Provide the [X, Y] coordinate of the cell's center where the given text is located.  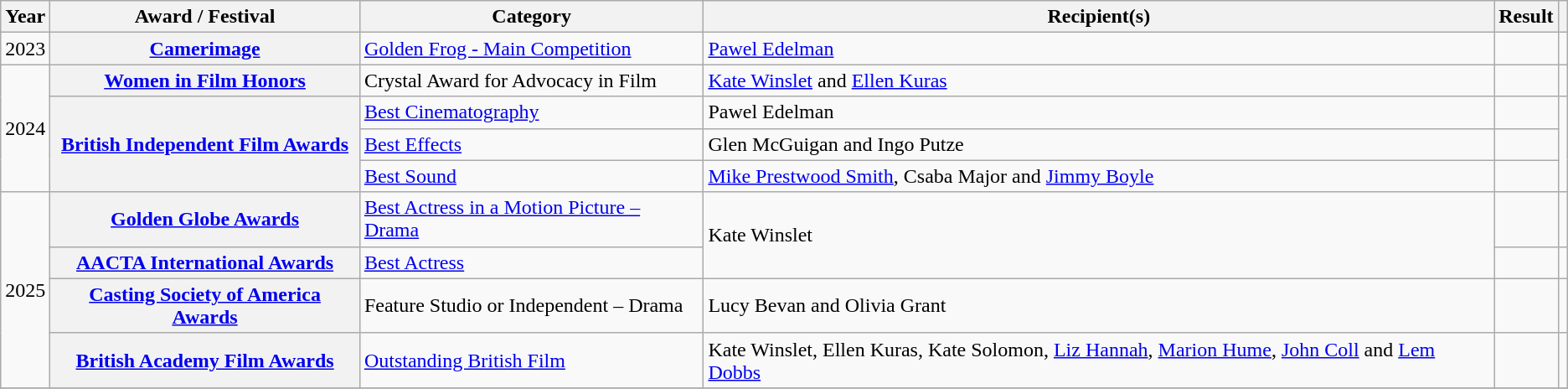
Mike Prestwood Smith, Csaba Major and Jimmy Boyle [1099, 176]
Kate Winslet and Ellen Kuras [1099, 80]
AACTA International Awards [205, 262]
Camerimage [205, 49]
Best Actress in a Motion Picture – Drama [531, 220]
Kate Winslet, Ellen Kuras, Kate Solomon, Liz Hannah, Marion Hume, John Coll and Lem Dobbs [1099, 360]
Glen McGuigan and Ingo Putze [1099, 144]
Feature Studio or Independent – Drama [531, 305]
2025 [25, 290]
Award / Festival [205, 17]
Crystal Award for Advocacy in Film [531, 80]
2024 [25, 128]
Outstanding British Film [531, 360]
Casting Society of America Awards [205, 305]
Golden Frog - Main Competition [531, 49]
Kate Winslet [1099, 235]
Women in Film Honors [205, 80]
2023 [25, 49]
Recipient(s) [1099, 17]
British Academy Film Awards [205, 360]
Year [25, 17]
Best Effects [531, 144]
Best Sound [531, 176]
Best Cinematography [531, 112]
Golden Globe Awards [205, 220]
Category [531, 17]
British Independent Film Awards [205, 144]
Best Actress [531, 262]
Result [1526, 17]
Lucy Bevan and Olivia Grant [1099, 305]
